Extract the (x, y) coordinate from the center of the cell holding the provided text.  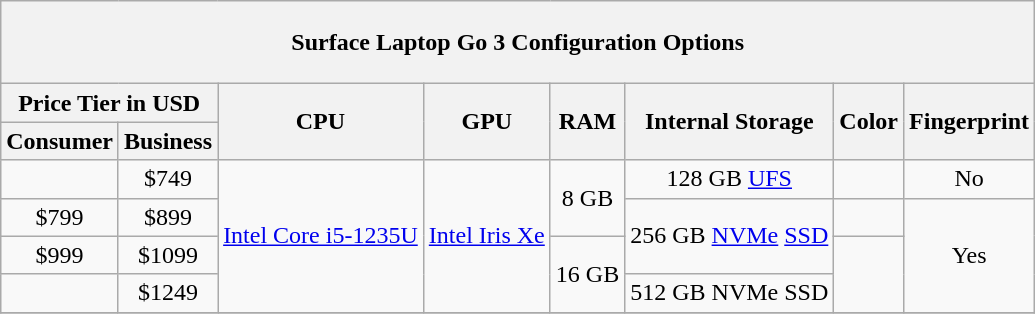
$1249 (168, 293)
Price Tier in USD (110, 103)
$749 (168, 179)
16 GB (587, 274)
512 GB NVMe SSD (730, 293)
Intel Core i5-1235U (321, 236)
8 GB (587, 198)
Color (869, 122)
Consumer (60, 141)
Business (168, 141)
$899 (168, 217)
$799 (60, 217)
GPU (486, 122)
No (970, 179)
Yes (970, 255)
CPU (321, 122)
$1099 (168, 255)
RAM (587, 122)
128 GB UFS (730, 179)
Surface Laptop Go 3 Configuration Options (518, 42)
Fingerprint (970, 122)
$999 (60, 255)
Internal Storage (730, 122)
256 GB NVMe SSD (730, 236)
Intel Iris Xe (486, 236)
